Return the (X, Y) coordinate for the center point of the cell that contains the specified text.  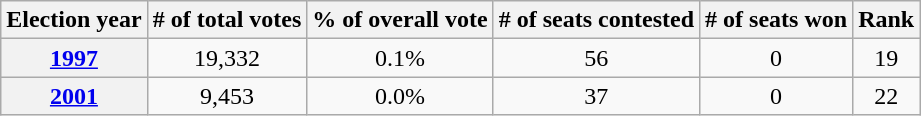
# of seats won (776, 20)
22 (886, 96)
56 (596, 58)
Election year (74, 20)
37 (596, 96)
9,453 (227, 96)
# of total votes (227, 20)
19,332 (227, 58)
Rank (886, 20)
0.0% (400, 96)
19 (886, 58)
% of overall vote (400, 20)
1997 (74, 58)
2001 (74, 96)
# of seats contested (596, 20)
0.1% (400, 58)
